Provide the (X, Y) coordinate of the cell's center where the given text is located.  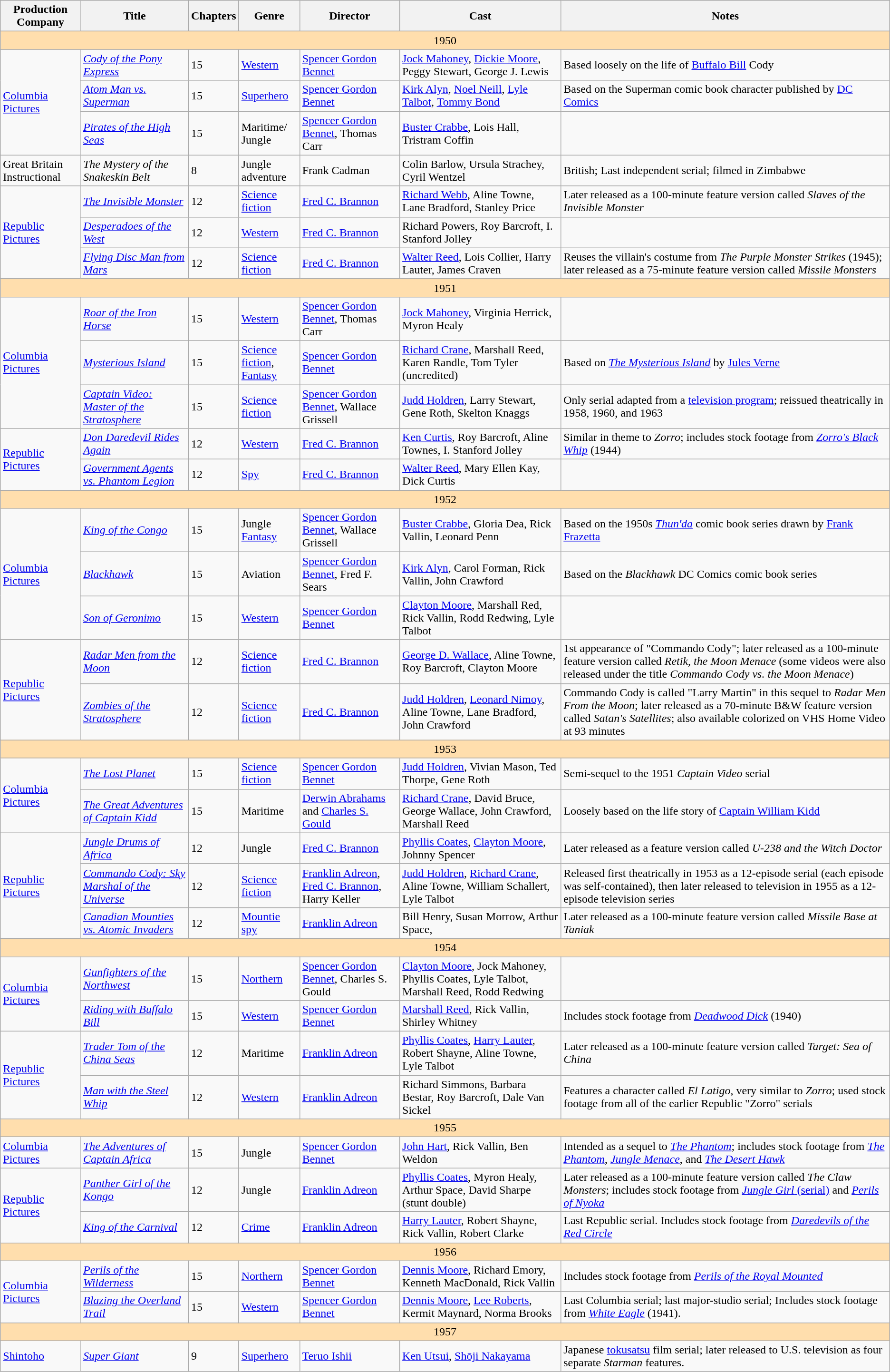
Desperadoes of the West (134, 232)
Trader Tom of the China Seas (134, 1053)
Marshall Reed, Rick Vallin, Shirley Whitney (480, 1016)
Frank Cadman (349, 170)
JungleFantasy (269, 530)
Dennis Moore, Lee Roberts, Kermit Maynard, Norma Brooks (480, 1307)
Phyllis Coates, Clayton Moore, Johnny Spencer (480, 848)
Richard Crane, David Bruce, George Wallace, John Crawford, Marshall Reed (480, 811)
Son of Geronimo (134, 618)
Reuses the villain's costume from The Purple Monster Strikes (1945); later released as a 75-minute feature version called Missile Monsters (726, 263)
The Invisible Monster (134, 202)
Only serial adapted from a television program; reissued theatrically in 1958, 1960, and 1963 (726, 406)
Bill Henry, Susan Morrow, Arthur Space, (480, 923)
Teruo Ishii (349, 1356)
Later released as a 100-minute feature version called Target: Sea of China (726, 1053)
Semi-sequel to the 1951 Captain Video serial (726, 773)
Mysterious Island (134, 362)
Last Columbia serial; last major-studio serial; Includes stock footage from White Eagle (1941). (726, 1307)
The Lost Planet (134, 773)
Notes (726, 16)
Spencer Gordon Bennet, Charles S. Gould (349, 979)
British; Last independent serial; filmed in Zimbabwe (726, 170)
Includes stock footage from Deadwood Dick (1940) (726, 1016)
Super Giant (134, 1356)
The Adventures of Captain Africa (134, 1153)
1956 (445, 1252)
Panther Girl of the Kongo (134, 1190)
Richard Simmons, Barbara Bestar, Roy Barcroft, Dale Van Sickel (480, 1097)
Buster Crabbe, Lois Hall, Tristram Coffin (480, 133)
Shintoho (41, 1356)
Kirk Alyn, Noel Neill, Lyle Talbot, Tommy Bond (480, 96)
8 (213, 170)
King of the Carnival (134, 1227)
Flying Disc Man from Mars (134, 263)
Walter Reed, Lois Collier, Harry Lauter, James Craven (480, 263)
Science fiction,Fantasy (269, 362)
Phyllis Coates, Myron Healy, Arthur Space, David Sharpe (stunt double) (480, 1190)
Director (349, 16)
Dennis Moore, Richard Emory, Kenneth MacDonald, Rick Vallin (480, 1276)
Richard Crane, Marshall Reed, Karen Randle, Tom Tyler (uncredited) (480, 362)
Last Republic serial. Includes stock footage from Daredevils of the Red Circle (726, 1227)
John Hart, Rick Vallin, Ben Weldon (480, 1153)
Government Agents vs. Phantom Legion (134, 475)
Later released as a 100-minute feature version called The Claw Monsters; includes stock footage from Jungle Girl (serial) and Perils of Nyoka (726, 1190)
Blackhawk (134, 574)
Man with the Steel Whip (134, 1097)
Don Daredevil Rides Again (134, 444)
Captain Video: Master of the Stratosphere (134, 406)
Colin Barlow, Ursula Strachey, Cyril Wentzel (480, 170)
Franklin Adreon, Fred C. Brannon, Harry Keller (349, 885)
1954 (445, 947)
1953 (445, 749)
Commando Cody: Sky Marshal of the Universe (134, 885)
Based on the Blackhawk DC Comics comic book series (726, 574)
Judd Holdren, Leonard Nimoy, Aline Towne, Lane Bradford, John Crawford (480, 711)
The Great Adventures of Captain Kidd (134, 811)
Aviation (269, 574)
Based on the Superman comic book character published by DC Comics (726, 96)
Riding with Buffalo Bill (134, 1016)
1951 (445, 288)
Pirates of the High Seas (134, 133)
Judd Holdren, Richard Crane, Aline Towne, William Schallert, Lyle Talbot (480, 885)
Roar of the Iron Horse (134, 319)
Richard Powers, Roy Barcroft, I. Stanford Jolley (480, 232)
Zombies of the Stratosphere (134, 711)
Based loosely on the life of Buffalo Bill Cody (726, 65)
Loosely based on the life story of Captain William Kidd (726, 811)
Later released as a 100-minute feature version called Slaves of the Invisible Monster (726, 202)
Chapters (213, 16)
Perils of the Wilderness (134, 1276)
Mountie spy (269, 923)
Later released as a feature version called U-238 and the Witch Doctor (726, 848)
Atom Man vs. Superman (134, 96)
Genre (269, 16)
1952 (445, 499)
Clayton Moore, Jock Mahoney, Phyllis Coates, Lyle Talbot, Marshall Reed, Rodd Redwing (480, 979)
1950 (445, 40)
Walter Reed, Mary Ellen Kay, Dick Curtis (480, 475)
The Mystery of the Snakeskin Belt (134, 170)
Derwin Abrahams and Charles S. Gould (349, 811)
Ken Curtis, Roy Barcroft, Aline Townes, I. Stanford Jolley (480, 444)
Clayton Moore, Marshall Red, Rick Vallin, Rodd Redwing, Lyle Talbot (480, 618)
Title (134, 16)
King of the Congo (134, 530)
Judd Holdren, Vivian Mason, Ted Thorpe, Gene Roth (480, 773)
Harry Lauter, Robert Shayne, Rick Vallin, Robert Clarke (480, 1227)
Gunfighters of the Northwest (134, 979)
Based on the 1950s Thun'da comic book series drawn by Frank Frazetta (726, 530)
Similar in theme to Zorro; includes stock footage from Zorro's Black Whip (1944) (726, 444)
Jock Mahoney, Dickie Moore, Peggy Stewart, George J. Lewis (480, 65)
Features a character called El Latigo, very similar to Zorro; used stock footage from all of the earlier Republic "Zorro" serials (726, 1097)
Based on The Mysterious Island by Jules Verne (726, 362)
1957 (445, 1332)
Canadian Mounties vs. Atomic Invaders (134, 923)
Judd Holdren, Larry Stewart, Gene Roth, Skelton Knaggs (480, 406)
Later released as a 100-minute feature version called Missile Base at Taniak (726, 923)
Phyllis Coates, Harry Lauter, Robert Shayne, Aline Towne, Lyle Talbot (480, 1053)
Maritime/ Jungle (269, 133)
Jungle Drums of Africa (134, 848)
Richard Webb, Aline Towne, Lane Bradford, Stanley Price (480, 202)
Cody of the Pony Express (134, 65)
Kirk Alyn, Carol Forman, Rick Vallin, John Crawford (480, 574)
Intended as a sequel to The Phantom; includes stock footage from The Phantom, Jungle Menace, and The Desert Hawk (726, 1153)
Great Britain Instructional (41, 170)
George D. Wallace, Aline Towne, Roy Barcroft, Clayton Moore (480, 662)
Buster Crabbe, Gloria Dea, Rick Vallin, Leonard Penn (480, 530)
1955 (445, 1128)
Spy (269, 475)
Blazing the Overland Trail (134, 1307)
Spencer Gordon Bennet, Fred F. Sears (349, 574)
Crime (269, 1227)
Radar Men from the Moon (134, 662)
Jock Mahoney, Virginia Herrick, Myron Healy (480, 319)
Includes stock footage from Perils of the Royal Mounted (726, 1276)
Production Company (41, 16)
Ken Utsui, Shōji Nakayama (480, 1356)
Jungle adventure (269, 170)
Cast (480, 16)
9 (213, 1356)
Japanese tokusatsu film serial; later released to U.S. television as four separate Starman features. (726, 1356)
